Identify which cell holds the provided text, then report its [x, y] central coordinate. 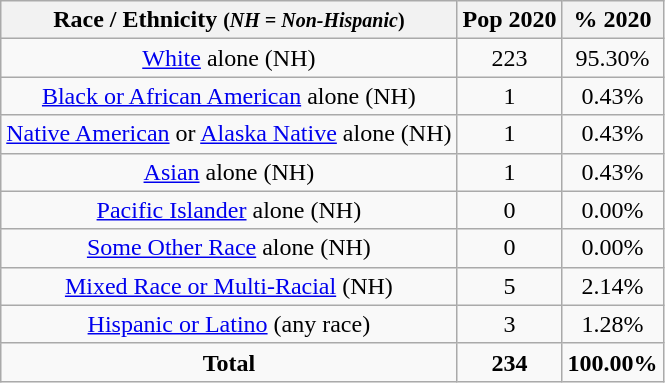
Pop 2020 [510, 20]
Asian alone (NH) [229, 172]
White alone (NH) [229, 58]
234 [510, 362]
2.14% [612, 286]
1.28% [612, 324]
Native American or Alaska Native alone (NH) [229, 134]
5 [510, 286]
100.00% [612, 362]
Black or African American alone (NH) [229, 96]
Mixed Race or Multi-Racial (NH) [229, 286]
Total [229, 362]
3 [510, 324]
% 2020 [612, 20]
Race / Ethnicity (NH = Non-Hispanic) [229, 20]
Some Other Race alone (NH) [229, 248]
Pacific Islander alone (NH) [229, 210]
95.30% [612, 58]
Hispanic or Latino (any race) [229, 324]
223 [510, 58]
